Identify which cell holds the provided text, then report its [X, Y] central coordinate. 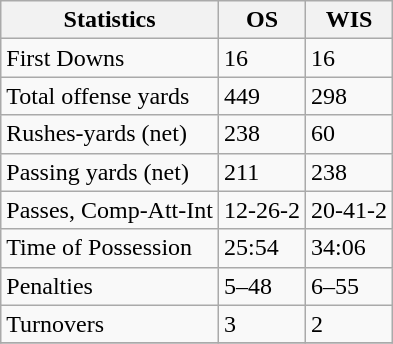
12-26-2 [262, 210]
2 [350, 324]
Passing yards (net) [110, 172]
Statistics [110, 20]
3 [262, 324]
5–48 [262, 286]
First Downs [110, 58]
6–55 [350, 286]
34:06 [350, 248]
Total offense yards [110, 96]
298 [350, 96]
Penalties [110, 286]
WIS [350, 20]
Time of Possession [110, 248]
Rushes-yards (net) [110, 134]
211 [262, 172]
Passes, Comp-Att-Int [110, 210]
OS [262, 20]
Turnovers [110, 324]
20-41-2 [350, 210]
60 [350, 134]
25:54 [262, 248]
449 [262, 96]
